Return the [x, y] coordinate for the center point of the cell that contains the specified text.  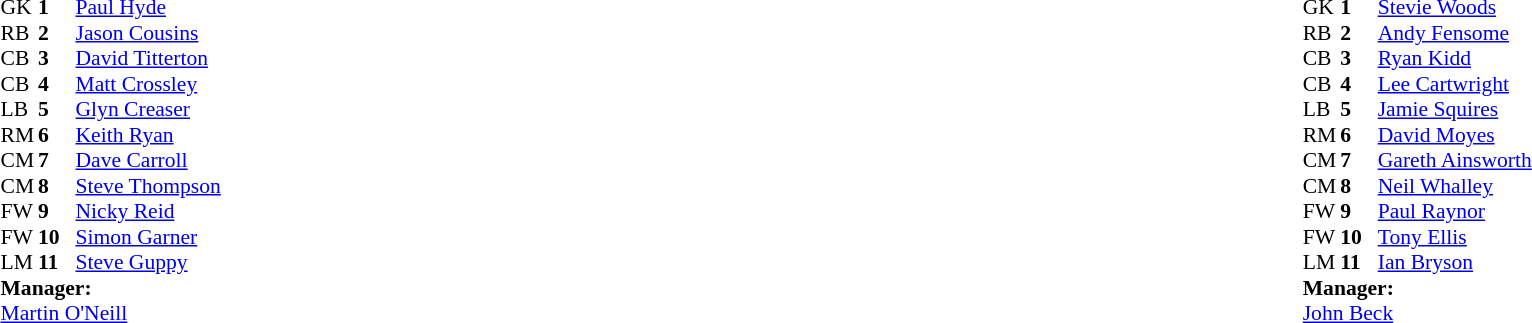
Dave Carroll [148, 161]
David Titterton [148, 59]
Paul Raynor [1455, 211]
Ryan Kidd [1455, 59]
Lee Cartwright [1455, 84]
Glyn Creaser [148, 109]
Steve Thompson [148, 186]
Tony Ellis [1455, 237]
Nicky Reid [148, 211]
Jason Cousins [148, 33]
Keith Ryan [148, 135]
David Moyes [1455, 135]
Andy Fensome [1455, 33]
Simon Garner [148, 237]
Ian Bryson [1455, 263]
Gareth Ainsworth [1455, 161]
Matt Crossley [148, 84]
Jamie Squires [1455, 109]
Neil Whalley [1455, 186]
Steve Guppy [148, 263]
